Find where the given text appears and provide that cell's center as [x, y] coordinate. 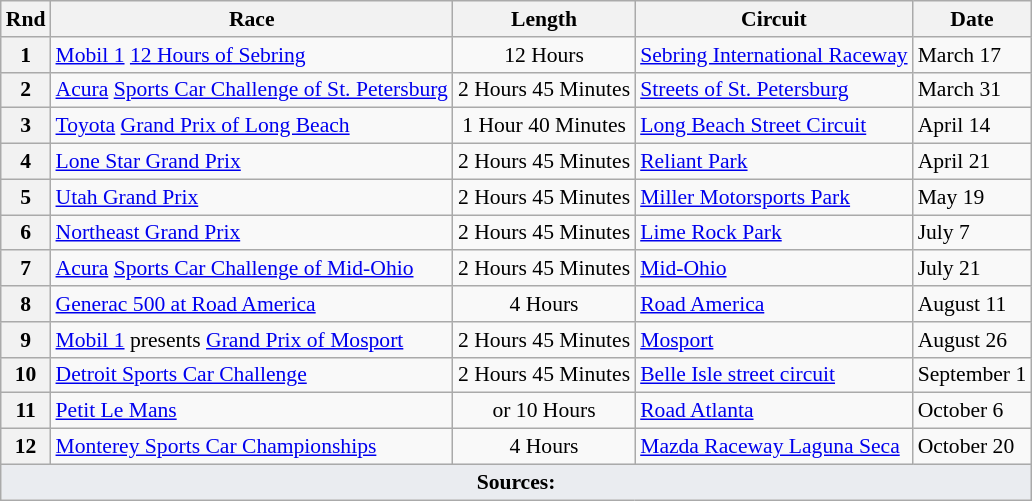
Mobil 1 12 Hours of Sebring [251, 55]
6 [26, 233]
Northeast Grand Prix [251, 233]
Length [544, 19]
9 [26, 340]
Date [972, 19]
Detroit Sports Car Challenge [251, 375]
Monterey Sports Car Championships [251, 447]
Mobil 1 presents Grand Prix of Mosport [251, 340]
October 6 [972, 411]
Sources: [516, 482]
March 31 [972, 90]
July 21 [972, 269]
April 14 [972, 126]
October 20 [972, 447]
1 [26, 55]
Acura Sports Car Challenge of Mid-Ohio [251, 269]
12 Hours [544, 55]
8 [26, 304]
Acura Sports Car Challenge of St. Petersburg [251, 90]
3 [26, 126]
7 [26, 269]
Road Atlanta [774, 411]
August 26 [972, 340]
September 1 [972, 375]
10 [26, 375]
or 10 Hours [544, 411]
Generac 500 at Road America [251, 304]
Lime Rock Park [774, 233]
Utah Grand Prix [251, 197]
August 11 [972, 304]
Lone Star Grand Prix [251, 162]
Belle Isle street circuit [774, 375]
Rnd [26, 19]
Race [251, 19]
April 21 [972, 162]
Sebring International Raceway [774, 55]
Long Beach Street Circuit [774, 126]
Road America [774, 304]
1 Hour 40 Minutes [544, 126]
Streets of St. Petersburg [774, 90]
May 19 [972, 197]
Circuit [774, 19]
4 [26, 162]
March 17 [972, 55]
Reliant Park [774, 162]
Petit Le Mans [251, 411]
12 [26, 447]
5 [26, 197]
July 7 [972, 233]
Mid-Ohio [774, 269]
2 [26, 90]
Mosport [774, 340]
Miller Motorsports Park [774, 197]
Mazda Raceway Laguna Seca [774, 447]
Toyota Grand Prix of Long Beach [251, 126]
11 [26, 411]
